Return [X, Y] of the center of cell containing provided text 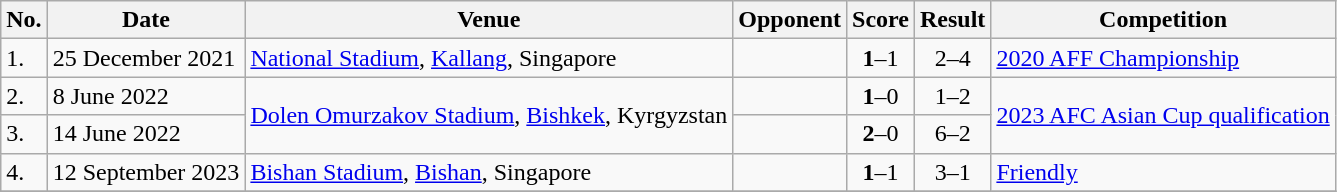
2–4 [952, 58]
National Stadium, Kallang, Singapore [489, 58]
Dolen Omurzakov Stadium, Bishkek, Kyrgyzstan [489, 115]
2020 AFF Championship [1163, 58]
2023 AFC Asian Cup qualification [1163, 115]
1. [24, 58]
2. [24, 96]
Bishan Stadium, Bishan, Singapore [489, 172]
4. [24, 172]
3–1 [952, 172]
25 December 2021 [146, 58]
No. [24, 20]
Date [146, 20]
Result [952, 20]
3. [24, 134]
1–0 [881, 96]
14 June 2022 [146, 134]
8 June 2022 [146, 96]
Friendly [1163, 172]
6–2 [952, 134]
1–2 [952, 96]
2–0 [881, 134]
Venue [489, 20]
Competition [1163, 20]
Opponent [790, 20]
12 September 2023 [146, 172]
Score [881, 20]
